Find where the given text appears and provide that cell's center as [x, y] coordinate. 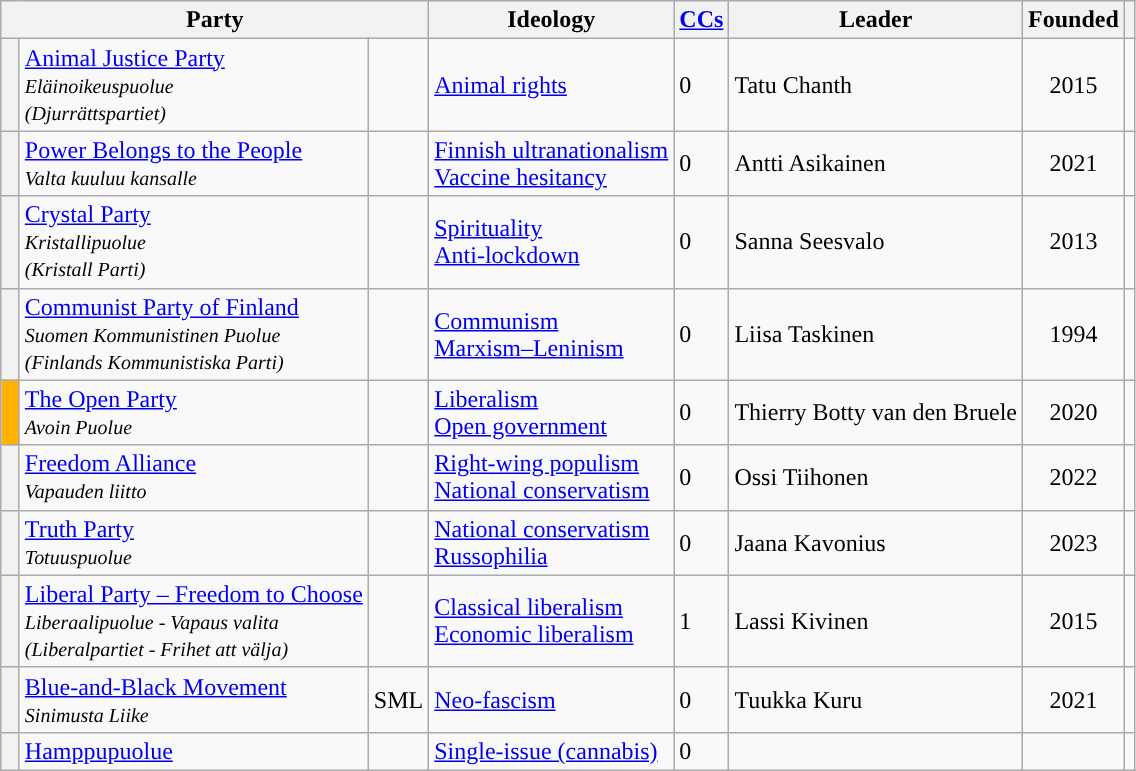
2020 [1074, 412]
2013 [1074, 242]
Tatu Chanth [876, 85]
Power Belongs to the People Valta kuuluu kansalle [194, 164]
1 [702, 621]
Neo-fascism [552, 700]
2023 [1074, 542]
CCs [702, 20]
Antti Asikainen [876, 164]
Single-issue (cannabis) [552, 751]
National conservatism Russophilia [552, 542]
Liberal Party – Freedom to ChooseLiberaalipuolue - Vapaus valita(Liberalpartiet - Frihet att välja) [194, 621]
Sanna Seesvalo [876, 242]
Party [215, 20]
Blue-and-Black MovementSinimusta Liike [194, 700]
1994 [1074, 334]
Crystal PartyKristallipuolue(Kristall Parti) [194, 242]
Animal Justice PartyEläinoikeuspuolue(Djurrättspartiet) [194, 85]
Lassi Kivinen [876, 621]
Founded [1074, 20]
CommunismMarxism–Leninism [552, 334]
Freedom AllianceVapauden liitto [194, 478]
Jaana Kavonius [876, 542]
Tuukka Kuru [876, 700]
Right-wing populismNational conservatism [552, 478]
Leader [876, 20]
Animal rights [552, 85]
Finnish ultranationalismVaccine hesitancy [552, 164]
Truth PartyTotuuspuolue [194, 542]
Thierry Botty van den Bruele [876, 412]
Hamppupuolue [194, 751]
The Open PartyAvoin Puolue [194, 412]
Communist Party of FinlandSuomen Kommunistinen Puolue(Finlands Kommunistiska Parti) [194, 334]
Ideology [552, 20]
2022 [1074, 478]
Classical liberalismEconomic liberalism [552, 621]
SpiritualityAnti-lockdown [552, 242]
LiberalismOpen government [552, 412]
Liisa Taskinen [876, 334]
SML [398, 700]
Ossi Tiihonen [876, 478]
